Provide the (X, Y) coordinate of the cell's center where the given text is located.  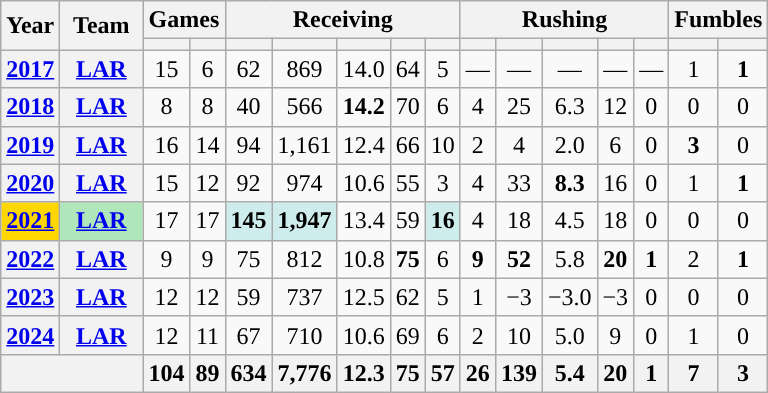
66 (408, 145)
11 (208, 335)
5.4 (570, 373)
−3.0 (570, 297)
4.5 (570, 221)
40 (248, 107)
52 (518, 259)
14 (208, 145)
92 (248, 183)
Team (102, 26)
70 (408, 107)
33 (518, 183)
13.4 (364, 221)
2023 (30, 297)
57 (442, 373)
737 (304, 297)
67 (248, 335)
Games (184, 20)
869 (304, 69)
5.8 (570, 259)
1,947 (304, 221)
145 (248, 221)
2021 (30, 221)
7 (694, 373)
139 (518, 373)
64 (408, 69)
Receiving (342, 20)
89 (208, 373)
5.0 (570, 335)
974 (304, 183)
2018 (30, 107)
12.4 (364, 145)
Fumbles (718, 20)
634 (248, 373)
14.2 (364, 107)
104 (166, 373)
2017 (30, 69)
2020 (30, 183)
12.5 (364, 297)
566 (304, 107)
7,776 (304, 373)
710 (304, 335)
55 (408, 183)
69 (408, 335)
1,161 (304, 145)
14.0 (364, 69)
8.3 (570, 183)
94 (248, 145)
2022 (30, 259)
812 (304, 259)
2019 (30, 145)
2024 (30, 335)
10.8 (364, 259)
Rushing (564, 20)
26 (478, 373)
12.3 (364, 373)
6.3 (570, 107)
Year (30, 26)
25 (518, 107)
2.0 (570, 145)
